Return the (x, y) coordinate for the center point of the cell that contains the specified text.  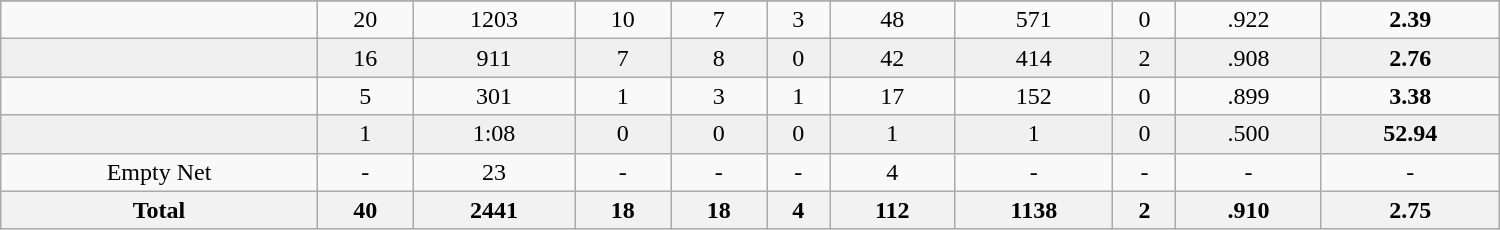
571 (1034, 20)
23 (494, 172)
2.39 (1410, 20)
52.94 (1410, 134)
16 (365, 58)
17 (892, 96)
414 (1034, 58)
.908 (1248, 58)
152 (1034, 96)
1:08 (494, 134)
Total (160, 210)
.899 (1248, 96)
301 (494, 96)
2441 (494, 210)
20 (365, 20)
1203 (494, 20)
.500 (1248, 134)
3.38 (1410, 96)
5 (365, 96)
48 (892, 20)
10 (623, 20)
.922 (1248, 20)
Empty Net (160, 172)
40 (365, 210)
911 (494, 58)
8 (719, 58)
42 (892, 58)
.910 (1248, 210)
112 (892, 210)
2.75 (1410, 210)
1138 (1034, 210)
2.76 (1410, 58)
